For the text-containing cell, return its midpoint in [X, Y] coordinate format. 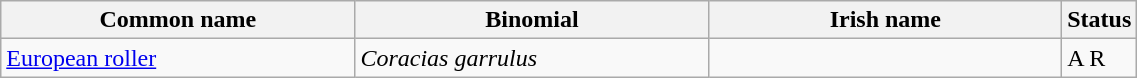
A R [1100, 58]
Irish name [886, 20]
Common name [178, 20]
Coracias garrulus [532, 58]
European roller [178, 58]
Status [1100, 20]
Binomial [532, 20]
